Detect which cell encompasses the target text, then output its (x, y) center coordinate. 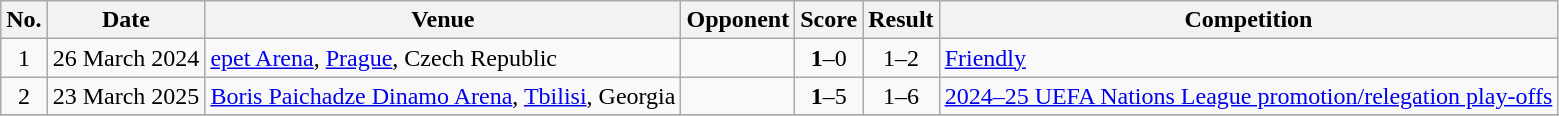
1 (24, 58)
2 (24, 96)
Competition (1248, 20)
No. (24, 20)
1–5 (829, 96)
Score (829, 20)
1–0 (829, 58)
1–6 (901, 96)
epet Arena, Prague, Czech Republic (443, 58)
Opponent (738, 20)
1–2 (901, 58)
Friendly (1248, 58)
26 March 2024 (126, 58)
Boris Paichadze Dinamo Arena, Tbilisi, Georgia (443, 96)
Venue (443, 20)
23 March 2025 (126, 96)
Date (126, 20)
2024–25 UEFA Nations League promotion/relegation play-offs (1248, 96)
Result (901, 20)
